Output the (X, Y) coordinate of the center of the cell containing the given text.  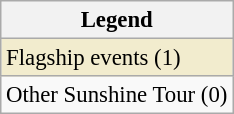
Flagship events (1) (117, 58)
Legend (117, 20)
Other Sunshine Tour (0) (117, 95)
